Provide the [x, y] coordinate of the cell's center where the given text is located.  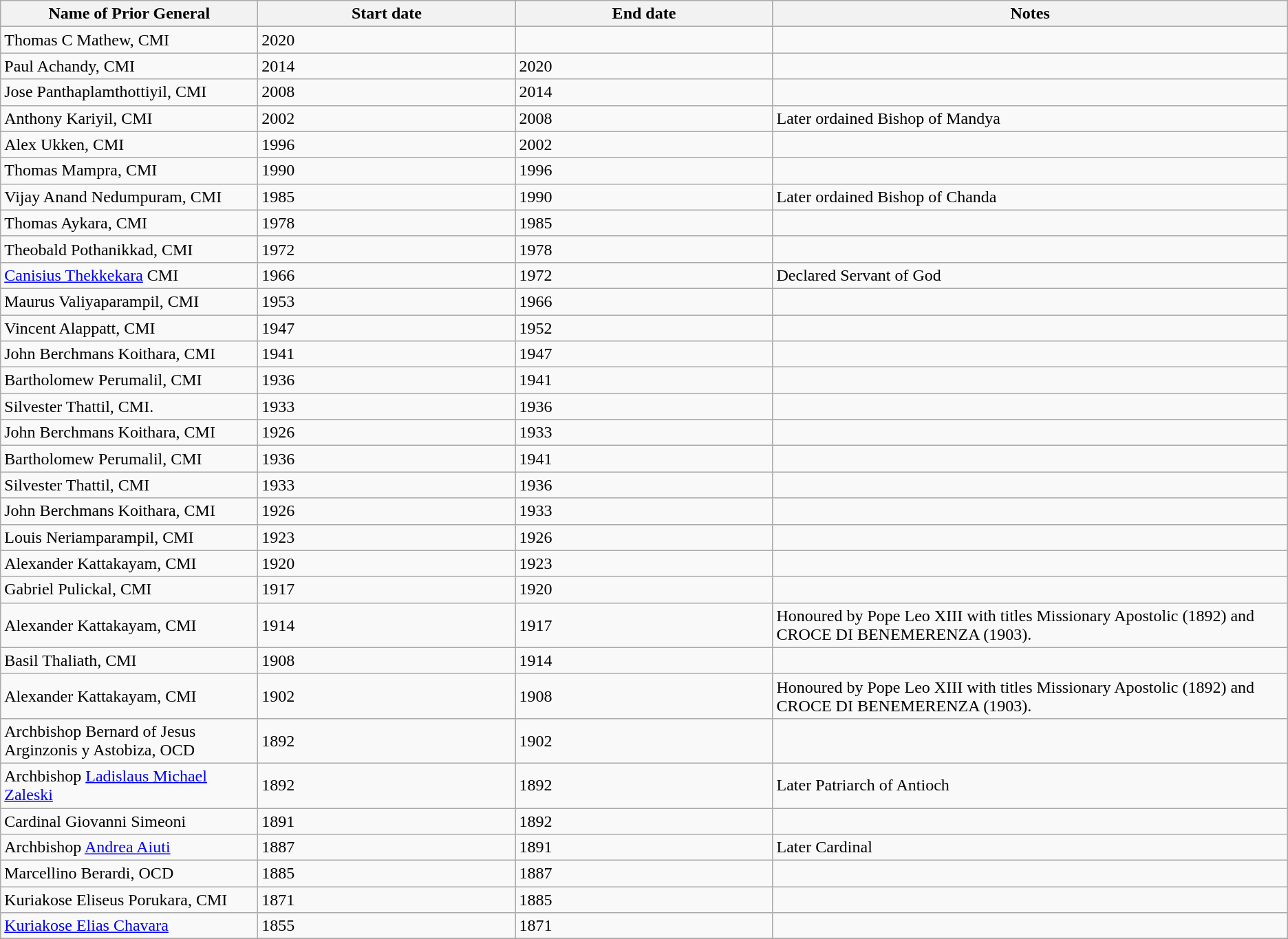
Notes [1030, 14]
Declared Servant of God [1030, 275]
Kuriakose Eliseus Porukara, CMI [129, 900]
Louis Neriamparampil, CMI [129, 537]
Start date [387, 14]
Archbishop Andrea Aiuti [129, 848]
Later ordained Bishop of Chanda [1030, 197]
Later ordained Bishop of Mandya [1030, 118]
Vincent Alappatt, CMI [129, 328]
Thomas Aykara, CMI [129, 223]
Thomas Mampra, CMI [129, 171]
Canisius Thekkekara CMI [129, 275]
Maurus Valiyaparampil, CMI [129, 301]
Archbishop Ladislaus Michael Zaleski [129, 786]
1952 [644, 328]
Cardinal Giovanni Simeoni [129, 821]
Archbishop Bernard of Jesus Arginzonis y Astobiza, OCD [129, 740]
Thomas C Mathew, CMI [129, 40]
1953 [387, 301]
Kuriakose Elias Chavara [129, 926]
Anthony Kariyil, CMI [129, 118]
Jose Panthaplamthottiyil, CMI [129, 92]
Name of Prior General [129, 14]
Silvester Thattil, CMI [129, 485]
Later Cardinal [1030, 848]
Paul Achandy, CMI [129, 66]
Marcellino Berardi, OCD [129, 874]
Gabriel Pulickal, CMI [129, 590]
Basil Thaliath, CMI [129, 660]
Silvester Thattil, CMI. [129, 407]
Alex Ukken, CMI [129, 144]
End date [644, 14]
Theobald Pothanikkad, CMI [129, 249]
Later Patriarch of Antioch [1030, 786]
1855 [387, 926]
Vijay Anand Nedumpuram, CMI [129, 197]
